Output the [X, Y] coordinate of the center of the cell containing the given text.  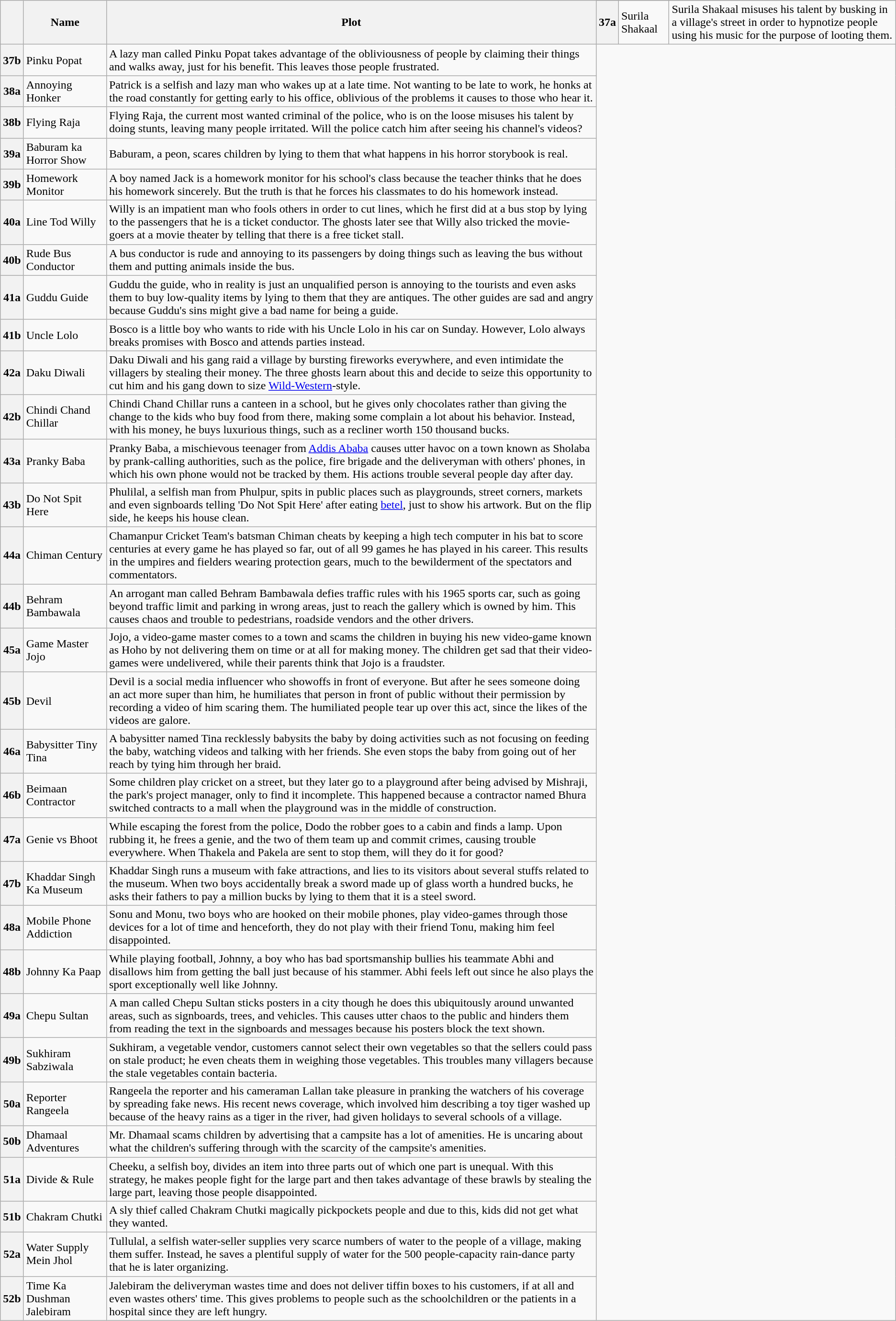
Do Not Spit Here [65, 505]
47a [12, 839]
Reporter Rangeela [65, 1104]
Surila Shakaal misuses his talent by busking in a village's street in order to hypnotize people using his music for the purpose of looting them. [782, 23]
Rude Bus Conductor [65, 260]
A sly thief called Chakram Chutki magically pickpockets people and due to this, kids did not get what they wanted. [351, 1217]
Game Master Jojo [65, 650]
Johnny Ka Paap [65, 971]
Babysitter Tiny Tina [65, 751]
Khaddar Singh Ka Museum [65, 883]
Baburam, a peon, scares children by lying to them that what happens in his horror storybook is real. [351, 153]
Chindi Chand Chillar [65, 417]
38b [12, 123]
49b [12, 1060]
Sukhiram Sabziwala [65, 1060]
44b [12, 606]
39a [12, 153]
Chepu Sultan [65, 1016]
50b [12, 1141]
46a [12, 751]
43a [12, 461]
Chakram Chutki [65, 1217]
Guddu Guide [65, 297]
Daku Diwali [65, 373]
Uncle Lolo [65, 335]
Chiman Century [65, 555]
43b [12, 505]
Dhamaal Adventures [65, 1141]
44a [12, 555]
42b [12, 417]
39b [12, 185]
48a [12, 927]
Flying Raja [65, 123]
41b [12, 335]
Name [65, 23]
45b [12, 701]
45a [12, 650]
51a [12, 1179]
42a [12, 373]
40b [12, 260]
46b [12, 795]
50a [12, 1104]
37a [607, 23]
52b [12, 1298]
Pranky Baba [65, 461]
Pinku Popat [65, 60]
Homework Monitor [65, 185]
48b [12, 971]
A bus conductor is rude and annoying to its passengers by doing things such as leaving the bus without them and putting animals inside the bus. [351, 260]
37b [12, 60]
52a [12, 1254]
Annoying Honker [65, 91]
Time Ka Dushman Jalebiram [65, 1298]
Baburam ka Horror Show [65, 153]
Genie vs Bhoot [65, 839]
Mobile Phone Addiction [65, 927]
Divide & Rule [65, 1179]
49a [12, 1016]
Behram Bambawala [65, 606]
Line Tod Willy [65, 222]
Beimaan Contractor [65, 795]
Surila Shakaal [644, 23]
Devil [65, 701]
40a [12, 222]
51b [12, 1217]
Water Supply Mein Jhol [65, 1254]
38a [12, 91]
47b [12, 883]
41a [12, 297]
Plot [351, 23]
